Search for the cell housing the specified text and yield its [X, Y] center coordinate. 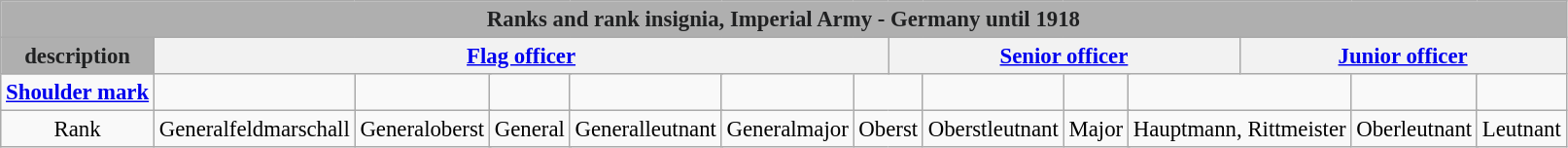
Rank [78, 129]
Junior officer [1403, 56]
Oberleutnant [1414, 129]
Oberst [889, 129]
Hauptmann, Rittmeister [1239, 129]
Flag officer [521, 56]
Generalfeldmarschall [255, 129]
Generaloberst [422, 129]
Senior officer [1063, 56]
Generalleutnant [645, 129]
Leutnant [1521, 129]
General [529, 129]
Major [1096, 129]
Shoulder mark [78, 92]
description [78, 56]
Generalmajor [787, 129]
Ranks and rank insignia, Imperial Army - Germany until 1918 [784, 19]
Oberstleutnant [993, 129]
